Search for the cell housing the specified text and yield its (x, y) center coordinate. 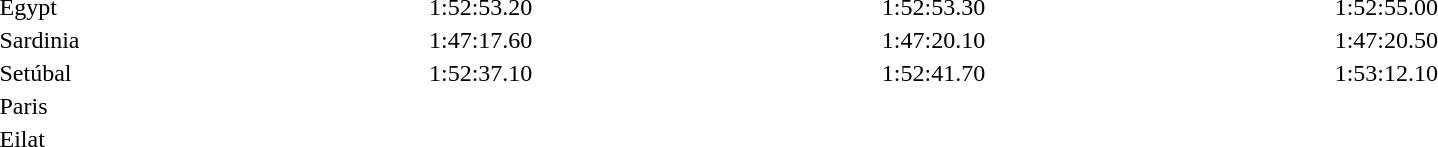
1:52:37.10 (480, 73)
1:47:20.10 (933, 40)
1:52:41.70 (933, 73)
1:47:17.60 (480, 40)
